Identify which cell holds the provided text, then report its (X, Y) central coordinate. 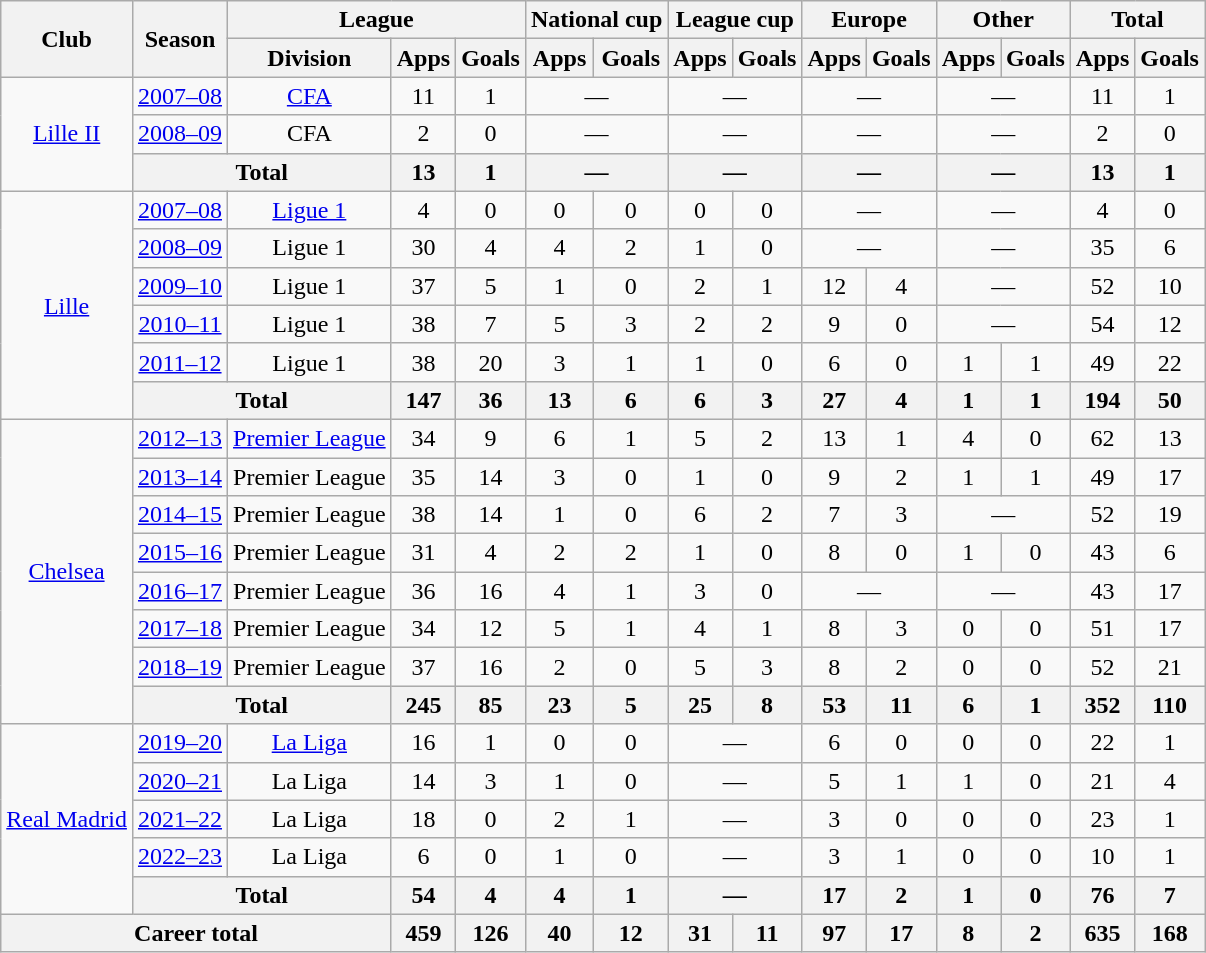
85 (491, 705)
194 (1102, 400)
Chelsea (67, 571)
2013–14 (180, 477)
2022–23 (180, 857)
245 (423, 705)
50 (1170, 400)
2021–22 (180, 819)
2015–16 (180, 553)
2018–19 (180, 667)
126 (491, 933)
76 (1102, 895)
18 (423, 819)
Career total (196, 933)
Division (310, 58)
352 (1102, 705)
2017–18 (180, 629)
459 (423, 933)
2011–12 (180, 362)
League (377, 20)
2010–11 (180, 324)
25 (700, 705)
Europe (869, 20)
2016–17 (180, 591)
2009–10 (180, 286)
Lille (67, 305)
110 (1170, 705)
League cup (735, 20)
30 (423, 248)
97 (834, 933)
53 (834, 705)
2012–13 (180, 438)
2020–21 (180, 781)
Other (1003, 20)
Real Madrid (67, 819)
Season (180, 39)
147 (423, 400)
62 (1102, 438)
51 (1102, 629)
19 (1170, 515)
168 (1170, 933)
2019–20 (180, 743)
27 (834, 400)
20 (491, 362)
40 (559, 933)
2014–15 (180, 515)
National cup (596, 20)
Lille II (67, 134)
635 (1102, 933)
Club (67, 39)
